Determine the (x, y) coordinate at the center of the cell enclosing the given text.  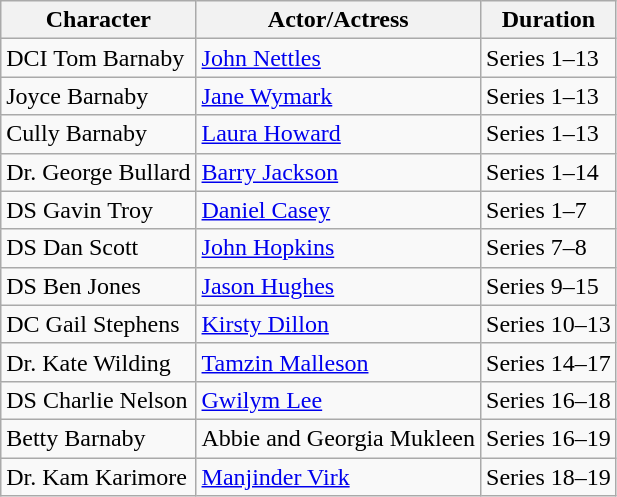
Gwilym Lee (338, 400)
Cully Barnaby (98, 134)
DS Ben Jones (98, 286)
DS Dan Scott (98, 248)
Series 16–19 (549, 438)
DC Gail Stephens (98, 324)
Manjinder Virk (338, 477)
Jane Wymark (338, 96)
Jason Hughes (338, 286)
Dr. Kam Karimore (98, 477)
Abbie and Georgia Mukleen (338, 438)
Series 18–19 (549, 477)
Betty Barnaby (98, 438)
Duration (549, 20)
John Hopkins (338, 248)
Daniel Casey (338, 210)
Character (98, 20)
Dr. George Bullard (98, 172)
Series 10–13 (549, 324)
DCI Tom Barnaby (98, 58)
DS Charlie Nelson (98, 400)
Kirsty Dillon (338, 324)
Series 16–18 (549, 400)
Series 14–17 (549, 362)
Dr. Kate Wilding (98, 362)
John Nettles (338, 58)
Laura Howard (338, 134)
Series 9–15 (549, 286)
Barry Jackson (338, 172)
Tamzin Malleson (338, 362)
Actor/Actress (338, 20)
DS Gavin Troy (98, 210)
Series 7–8 (549, 248)
Series 1–7 (549, 210)
Series 1–14 (549, 172)
Joyce Barnaby (98, 96)
